Output the [X, Y] coordinate of the center of the cell containing the given text.  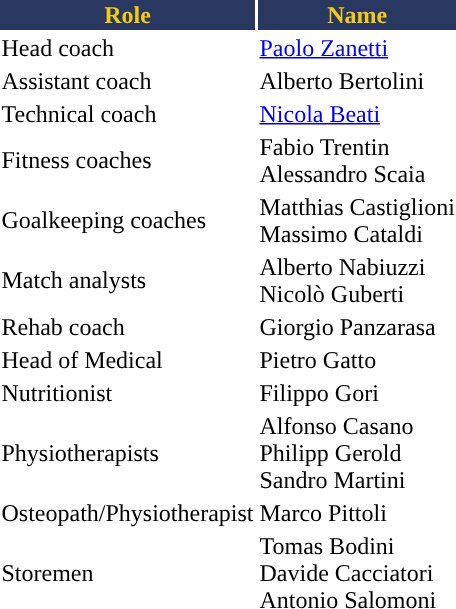
Nicola Beati [357, 114]
Alberto Bertolini [357, 81]
Marco Pittoli [357, 513]
Goalkeeping coaches [128, 220]
Pietro Gatto [357, 360]
Name [357, 15]
Technical coach [128, 114]
Paolo Zanetti [357, 48]
Alberto Nabiuzzi Nicolò Guberti [357, 280]
Nutritionist [128, 393]
Head of Medical [128, 360]
Physiotherapists [128, 453]
Match analysts [128, 280]
Fitness coaches [128, 160]
Osteopath/Physiotherapist [128, 513]
Rehab coach [128, 327]
Role [128, 15]
Assistant coach [128, 81]
Alfonso Casano Philipp Gerold Sandro Martini [357, 453]
Matthias Castiglioni Massimo Cataldi [357, 220]
Head coach [128, 48]
Giorgio Panzarasa [357, 327]
Fabio Trentin Alessandro Scaia [357, 160]
Filippo Gori [357, 393]
